Locate the cell with the specified text and output its [X, Y] center coordinate. 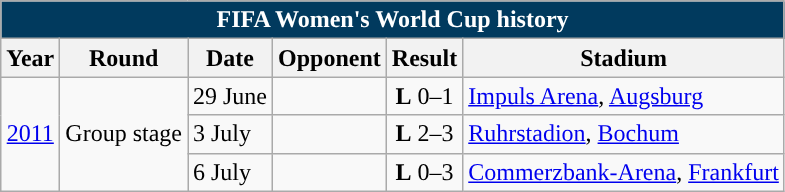
Commerzbank-Arena, Frankfurt [624, 172]
6 July [230, 172]
Stadium [624, 58]
Impuls Arena, Augsburg [624, 96]
3 July [230, 134]
Year [30, 58]
Group stage [124, 134]
L 0–3 [424, 172]
Date [230, 58]
L 2–3 [424, 134]
Opponent [330, 58]
FIFA Women's World Cup history [393, 20]
Result [424, 58]
Ruhrstadion, Bochum [624, 134]
Round [124, 58]
29 June [230, 96]
2011 [30, 134]
L 0–1 [424, 96]
